For the text-containing cell, return its midpoint in [x, y] coordinate format. 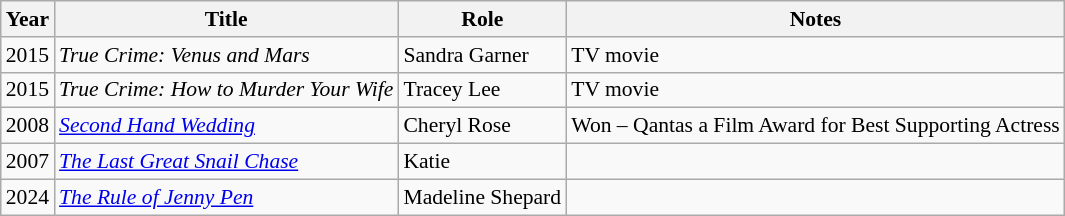
2024 [28, 197]
True Crime: How to Murder Your Wife [226, 90]
Title [226, 19]
2008 [28, 126]
The Last Great Snail Chase [226, 162]
The Rule of Jenny Pen [226, 197]
Tracey Lee [482, 90]
Role [482, 19]
True Crime: Venus and Mars [226, 55]
Katie [482, 162]
Notes [816, 19]
2007 [28, 162]
Second Hand Wedding [226, 126]
Madeline Shepard [482, 197]
Won – Qantas a Film Award for Best Supporting Actress [816, 126]
Year [28, 19]
Cheryl Rose [482, 126]
Sandra Garner [482, 55]
